Locate the cell with the specified text and output its [x, y] center coordinate. 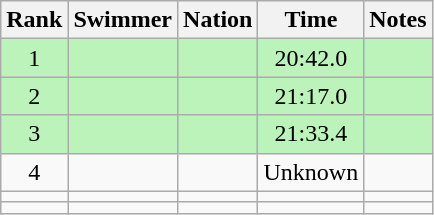
Time [311, 20]
Notes [398, 20]
Nation [218, 20]
Rank [34, 20]
4 [34, 172]
21:33.4 [311, 134]
2 [34, 96]
21:17.0 [311, 96]
20:42.0 [311, 58]
1 [34, 58]
Unknown [311, 172]
Swimmer [123, 20]
3 [34, 134]
